Pinpoint the cell where the given text exists, returning its (x, y) midpoint coordinate. 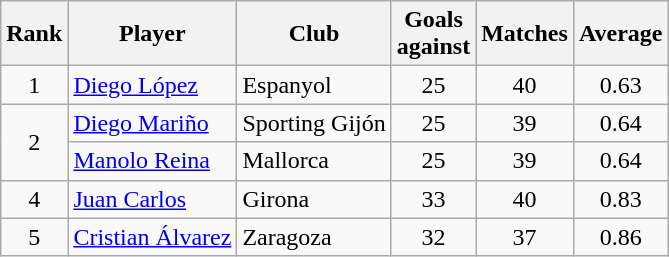
1 (34, 85)
Espanyol (314, 85)
Mallorca (314, 161)
37 (525, 237)
0.86 (620, 237)
2 (34, 142)
Average (620, 34)
Manolo Reina (152, 161)
32 (433, 237)
Girona (314, 199)
Cristian Álvarez (152, 237)
Matches (525, 34)
5 (34, 237)
0.63 (620, 85)
Diego Mariño (152, 123)
33 (433, 199)
Diego López (152, 85)
0.83 (620, 199)
Goalsagainst (433, 34)
Juan Carlos (152, 199)
Sporting Gijón (314, 123)
Club (314, 34)
Rank (34, 34)
4 (34, 199)
Zaragoza (314, 237)
Player (152, 34)
